Capture the cell that displays the provided text and extract its (X, Y) central coordinate. 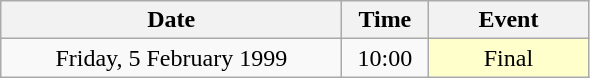
Date (172, 20)
Event (508, 20)
Final (508, 58)
Friday, 5 February 1999 (172, 58)
Time (385, 20)
10:00 (385, 58)
